Identify which cell holds the provided text, then report its [X, Y] central coordinate. 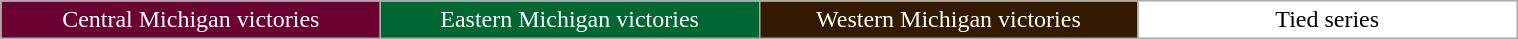
Tied series [1328, 20]
Western Michigan victories [948, 20]
Eastern Michigan victories [570, 20]
Central Michigan victories [190, 20]
